Capture the cell that displays the provided text and extract its (X, Y) central coordinate. 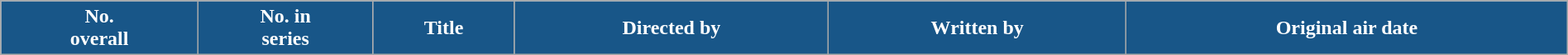
No. inseries (285, 28)
Title (443, 28)
Written by (978, 28)
Original air date (1347, 28)
No.overall (99, 28)
Directed by (672, 28)
